Output the [X, Y] coordinate of the center of the cell containing the given text.  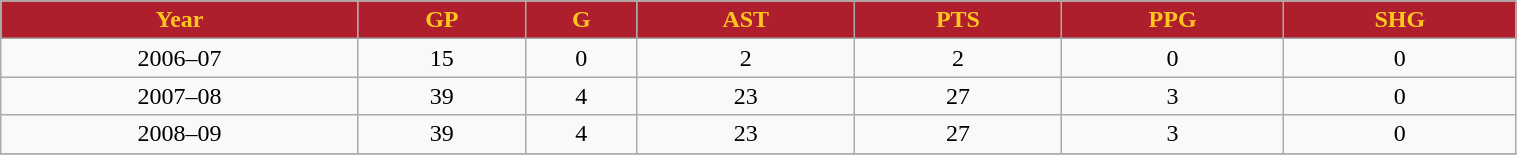
PTS [958, 20]
G [581, 20]
15 [442, 58]
GP [442, 20]
AST [746, 20]
PPG [1173, 20]
2008–09 [180, 134]
2006–07 [180, 58]
SHG [1400, 20]
Year [180, 20]
2007–08 [180, 96]
